From the cell containing the given text, extract its center point as [X, Y] coordinate. 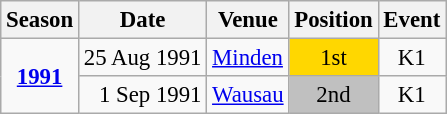
Venue [248, 20]
Date [142, 20]
Minden [248, 58]
Event [412, 20]
1 Sep 1991 [142, 95]
Season [40, 20]
25 Aug 1991 [142, 58]
Position [334, 20]
Wausau [248, 95]
2nd [334, 95]
1st [334, 58]
1991 [40, 76]
